Capture the cell that displays the provided text and extract its [x, y] central coordinate. 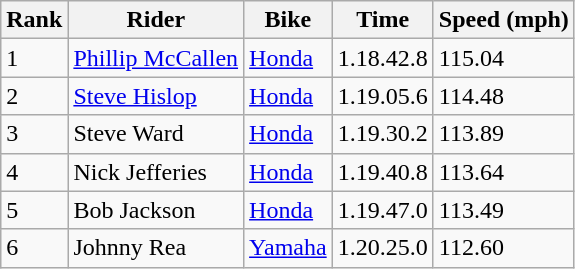
1.20.25.0 [382, 248]
5 [34, 210]
2 [34, 96]
Time [382, 20]
115.04 [504, 58]
Steve Ward [156, 134]
Yamaha [288, 248]
113.49 [504, 210]
112.60 [504, 248]
1.19.47.0 [382, 210]
1.18.42.8 [382, 58]
Nick Jefferies [156, 172]
6 [34, 248]
Rider [156, 20]
Steve Hislop [156, 96]
4 [34, 172]
1.19.30.2 [382, 134]
1.19.05.6 [382, 96]
3 [34, 134]
113.89 [504, 134]
Speed (mph) [504, 20]
Bob Jackson [156, 210]
1 [34, 58]
113.64 [504, 172]
114.48 [504, 96]
Phillip McCallen [156, 58]
Rank [34, 20]
Johnny Rea [156, 248]
Bike [288, 20]
1.19.40.8 [382, 172]
